Pinpoint the cell where the given text exists, returning its (X, Y) midpoint coordinate. 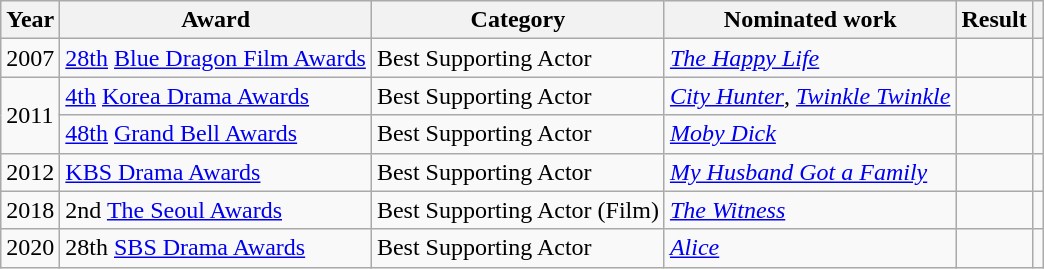
2018 (30, 210)
Category (518, 20)
KBS Drama Awards (216, 172)
Year (30, 20)
2012 (30, 172)
City Hunter, Twinkle Twinkle (810, 96)
The Witness (810, 210)
Nominated work (810, 20)
My Husband Got a Family (810, 172)
2020 (30, 248)
The Happy Life (810, 58)
Award (216, 20)
Best Supporting Actor (Film) (518, 210)
48th Grand Bell Awards (216, 134)
Result (994, 20)
2nd The Seoul Awards (216, 210)
4th Korea Drama Awards (216, 96)
28th SBS Drama Awards (216, 248)
Moby Dick (810, 134)
2011 (30, 115)
28th Blue Dragon Film Awards (216, 58)
2007 (30, 58)
Alice (810, 248)
